Search for the cell housing the specified text and yield its [X, Y] center coordinate. 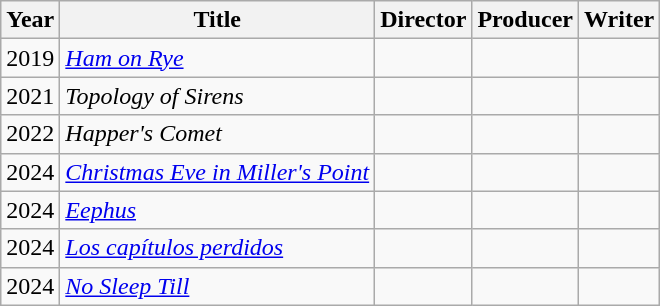
Year [30, 20]
Title [218, 20]
Director [424, 20]
Christmas Eve in Miller's Point [218, 172]
No Sleep Till [218, 286]
2022 [30, 134]
Eephus [218, 210]
Producer [526, 20]
Writer [620, 20]
Topology of Sirens [218, 96]
Los capítulos perdidos [218, 248]
2021 [30, 96]
Happer's Comet [218, 134]
Ham on Rye [218, 58]
2019 [30, 58]
